Search for the cell housing the specified text and yield its (x, y) center coordinate. 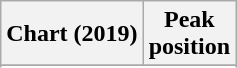
Chart (2019) (72, 34)
Peakposition (189, 34)
